Identify which cell holds the provided text, then report its [x, y] central coordinate. 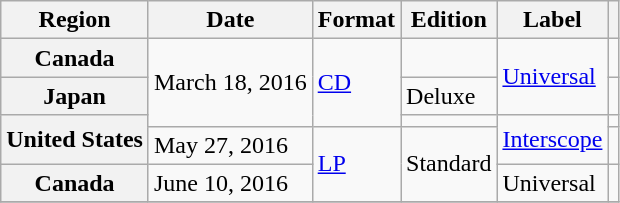
Label [552, 20]
Japan [75, 96]
CD [356, 82]
Region [75, 20]
LP [356, 164]
Edition [449, 20]
Standard [449, 164]
March 18, 2016 [230, 82]
Date [230, 20]
June 10, 2016 [230, 183]
Deluxe [449, 96]
May 27, 2016 [230, 145]
United States [75, 140]
Format [356, 20]
Interscope [552, 140]
